Find where the given text appears and provide that cell's center as [X, Y] coordinate. 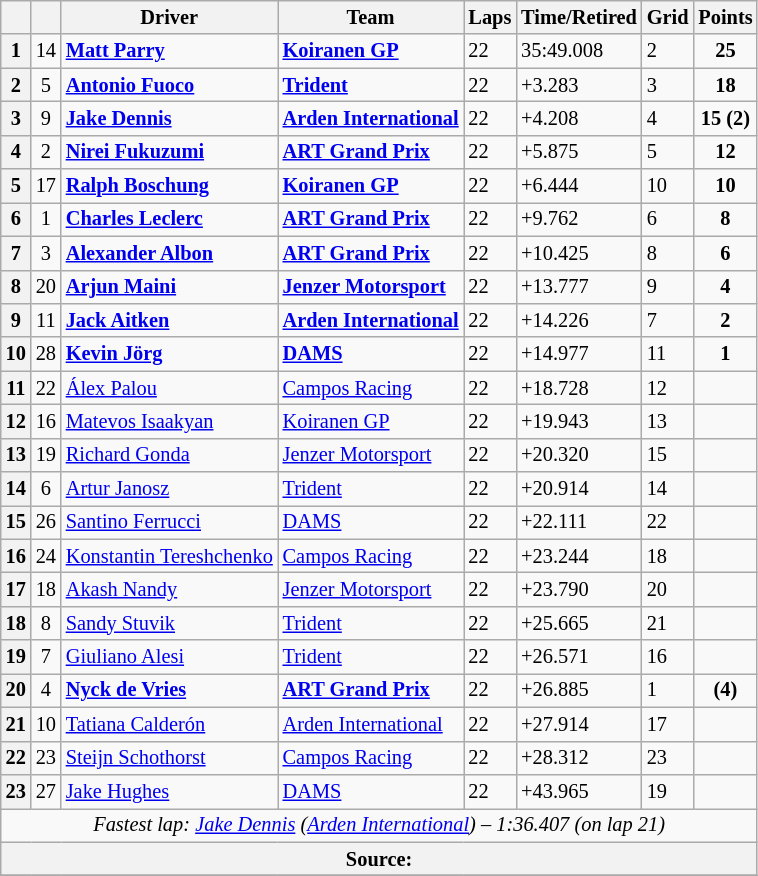
Matt Parry [170, 51]
Team [371, 17]
+14.977 [579, 354]
Giuliano Alesi [170, 657]
+26.571 [579, 657]
+19.943 [579, 421]
25 [725, 51]
+20.914 [579, 489]
Nirei Fukuzumi [170, 152]
+20.320 [579, 455]
35:49.008 [579, 51]
Jack Aitken [170, 320]
Sandy Stuvik [170, 623]
+10.425 [579, 253]
Jake Dennis [170, 118]
Santino Ferrucci [170, 522]
+22.111 [579, 522]
Álex Palou [170, 388]
Artur Janosz [170, 489]
Driver [170, 17]
Steijn Schothorst [170, 758]
+6.444 [579, 186]
Points [725, 17]
+43.965 [579, 791]
Konstantin Tereshchenko [170, 556]
+4.208 [579, 118]
Akash Nandy [170, 589]
27 [46, 791]
+18.728 [579, 388]
+14.226 [579, 320]
+23.244 [579, 556]
Ralph Boschung [170, 186]
Arjun Maini [170, 287]
+28.312 [579, 758]
+3.283 [579, 85]
26 [46, 522]
Alexander Albon [170, 253]
Charles Leclerc [170, 219]
Jake Hughes [170, 791]
Grid [668, 17]
(4) [725, 690]
+5.875 [579, 152]
+26.885 [579, 690]
28 [46, 354]
Richard Gonda [170, 455]
Tatiana Calderón [170, 724]
Kevin Jörg [170, 354]
15 (2) [725, 118]
Matevos Isaakyan [170, 421]
Antonio Fuoco [170, 85]
Nyck de Vries [170, 690]
Laps [490, 17]
Source: [380, 859]
+23.790 [579, 589]
+9.762 [579, 219]
Time/Retired [579, 17]
24 [46, 556]
+25.665 [579, 623]
Fastest lap: Jake Dennis (Arden International) – 1:36.407 (on lap 21) [380, 825]
+27.914 [579, 724]
+13.777 [579, 287]
